Return the (X, Y) coordinate for the center point of the cell that contains the specified text.  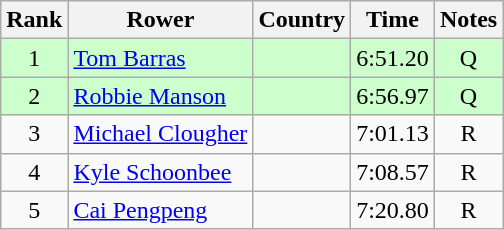
Rank (34, 20)
Tom Barras (160, 58)
3 (34, 134)
2 (34, 96)
Michael Clougher (160, 134)
7:08.57 (393, 172)
Robbie Manson (160, 96)
5 (34, 210)
Notes (468, 20)
6:56.97 (393, 96)
1 (34, 58)
Cai Pengpeng (160, 210)
7:20.80 (393, 210)
Rower (160, 20)
Country (302, 20)
Time (393, 20)
7:01.13 (393, 134)
4 (34, 172)
6:51.20 (393, 58)
Kyle Schoonbee (160, 172)
